Return the [x, y] coordinate for the center point of the cell that contains the specified text.  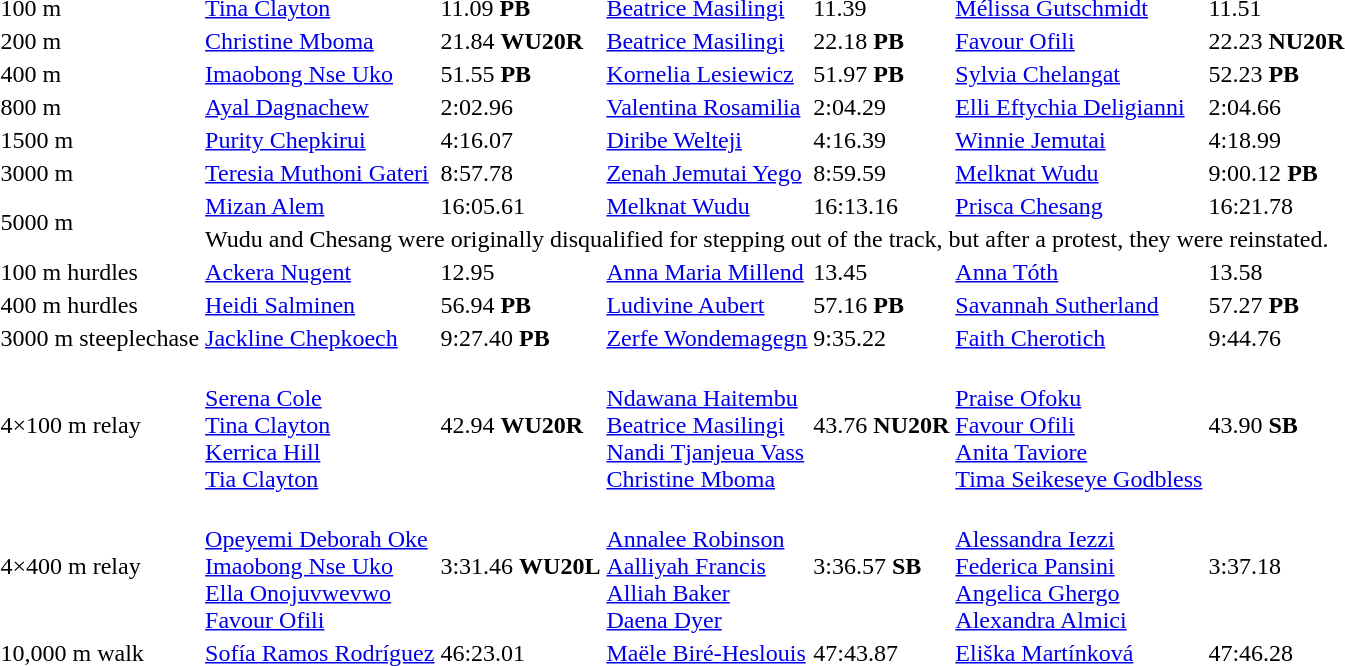
2:04.29 [882, 107]
3:36.57 SB [882, 566]
8:59.59 [882, 173]
Purity Chepkirui [320, 140]
4:16.39 [882, 140]
Favour Ofili [1079, 41]
Valentina Rosamilia [707, 107]
Anna Maria Millend [707, 272]
9:35.22 [882, 338]
Elli Eftychia Deligianni [1079, 107]
43.76 NU20R [882, 425]
Zenah Jemutai Yego [707, 173]
Opeyemi Deborah OkeImaobong Nse UkoElla OnojuvwevwoFavour Ofili [320, 566]
9:27.40 PB [520, 338]
Alessandra IezziFederica PansiniAngelica GhergoAlexandra Almici [1079, 566]
3:31.46 WU20L [520, 566]
51.55 PB [520, 74]
Savannah Sutherland [1079, 305]
Praise OfokuFavour OfiliAnita TavioreTima Seikeseye Godbless [1079, 425]
Mizan Alem [320, 206]
Teresia Muthoni Gateri [320, 173]
2:02.96 [520, 107]
Ndawana HaitembuBeatrice MasilingiNandi Tjanjeua VassChristine Mboma [707, 425]
Beatrice Masilingi [707, 41]
Christine Mboma [320, 41]
Diribe Welteji [707, 140]
56.94 PB [520, 305]
4:16.07 [520, 140]
42.94 WU20R [520, 425]
Zerfe Wondemagegn [707, 338]
Serena ColeTina ClaytonKerrica HillTia Clayton [320, 425]
16:13.16 [882, 206]
Ackera Nugent [320, 272]
51.97 PB [882, 74]
Jackline Chepkoech [320, 338]
16:05.61 [520, 206]
Sylvia Chelangat [1079, 74]
Ludivine Aubert [707, 305]
Prisca Chesang [1079, 206]
57.16 PB [882, 305]
Imaobong Nse Uko [320, 74]
Winnie Jemutai [1079, 140]
Heidi Salminen [320, 305]
Anna Tóth [1079, 272]
8:57.78 [520, 173]
Faith Cherotich [1079, 338]
12.95 [520, 272]
21.84 WU20R [520, 41]
Ayal Dagnachew [320, 107]
22.18 PB [882, 41]
Annalee RobinsonAalliyah FrancisAlliah BakerDaena Dyer [707, 566]
Kornelia Lesiewicz [707, 74]
13.45 [882, 272]
